Detect which cell encompasses the target text, then output its (X, Y) center coordinate. 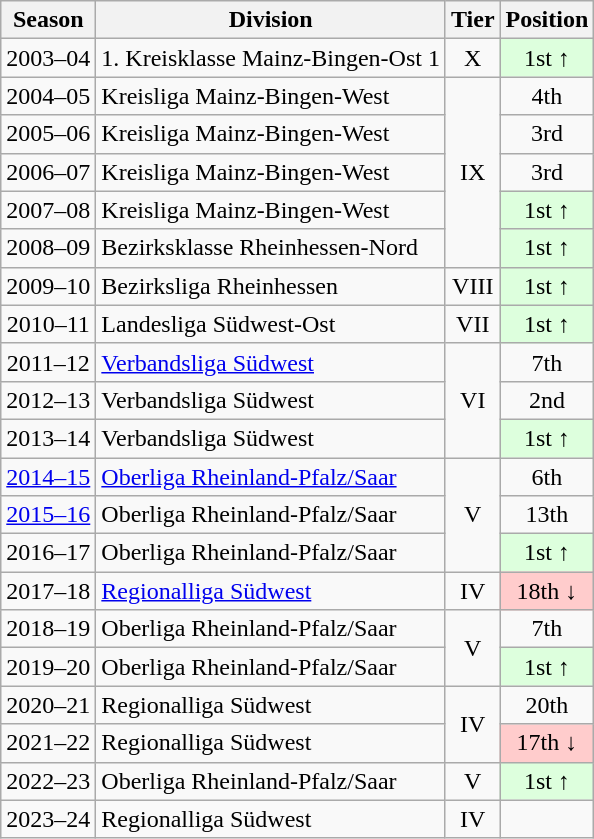
X (472, 58)
2018–19 (48, 629)
VII (472, 324)
18th ↓ (547, 591)
17th ↓ (547, 743)
2016–17 (48, 553)
VI (472, 400)
20th (547, 705)
2012–13 (48, 400)
2011–12 (48, 362)
2023–24 (48, 819)
Landesliga Südwest-Ost (271, 324)
2019–20 (48, 667)
2020–21 (48, 705)
2009–10 (48, 286)
2008–09 (48, 248)
4th (547, 96)
2004–05 (48, 96)
IX (472, 172)
6th (547, 477)
2006–07 (48, 172)
Division (271, 20)
2017–18 (48, 591)
2003–04 (48, 58)
Position (547, 20)
VIII (472, 286)
1. Kreisklasse Mainz-Bingen-Ost 1 (271, 58)
2014–15 (48, 477)
Season (48, 20)
Bezirksliga Rheinhessen (271, 286)
Tier (472, 20)
2007–08 (48, 210)
13th (547, 515)
2013–14 (48, 438)
2010–11 (48, 324)
2005–06 (48, 134)
Bezirksklasse Rheinhessen-Nord (271, 248)
2021–22 (48, 743)
2015–16 (48, 515)
2nd (547, 400)
2022–23 (48, 781)
